Extract the [x, y] coordinate from the center of the cell holding the provided text.  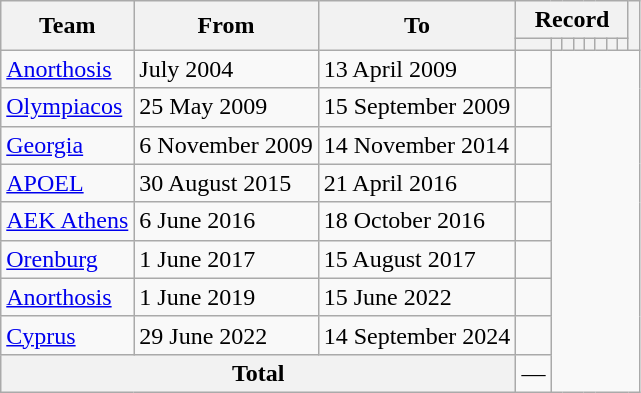
15 September 2009 [417, 107]
6 November 2009 [226, 145]
Record [572, 20]
Cyprus [68, 335]
AEK Athens [68, 221]
21 April 2016 [417, 183]
18 October 2016 [417, 221]
25 May 2009 [226, 107]
15 June 2022 [417, 297]
Olympiacos [68, 107]
13 April 2009 [417, 69]
1 June 2017 [226, 259]
1 June 2019 [226, 297]
To [417, 26]
14 November 2014 [417, 145]
6 June 2016 [226, 221]
Georgia [68, 145]
APOEL [68, 183]
July 2004 [226, 69]
29 June 2022 [226, 335]
Team [68, 26]
14 September 2024 [417, 335]
15 August 2017 [417, 259]
30 August 2015 [226, 183]
From [226, 26]
Total [258, 373]
Orenburg [68, 259]
— [534, 373]
